Provide the [x, y] coordinate of the cell's center where the given text is located.  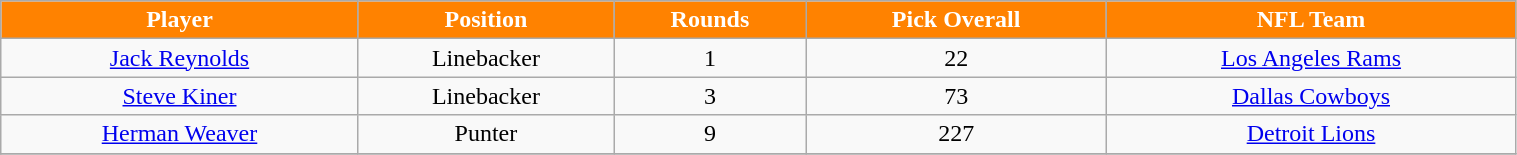
22 [956, 58]
Steve Kiner [180, 96]
1 [710, 58]
9 [710, 134]
73 [956, 96]
Dallas Cowboys [1311, 96]
227 [956, 134]
Jack Reynolds [180, 58]
Pick Overall [956, 20]
Rounds [710, 20]
Herman Weaver [180, 134]
Los Angeles Rams [1311, 58]
Position [486, 20]
NFL Team [1311, 20]
Punter [486, 134]
3 [710, 96]
Detroit Lions [1311, 134]
Player [180, 20]
